Determine the (x, y) coordinate at the center of the cell enclosing the given text.  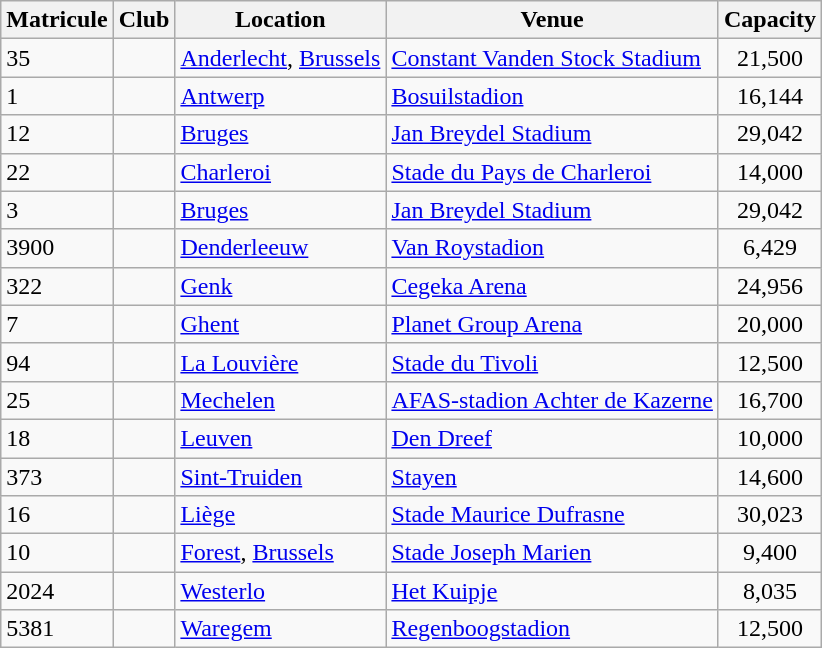
Stade Maurice Dufrasne (552, 515)
322 (57, 286)
Cegeka Arena (552, 286)
Den Dreef (552, 438)
Location (280, 20)
9,400 (770, 553)
Denderleeuw (280, 248)
Regenboogstadion (552, 629)
20,000 (770, 324)
AFAS-stadion Achter de Kazerne (552, 400)
Planet Group Arena (552, 324)
Ghent (280, 324)
Stade du Pays de Charleroi (552, 172)
21,500 (770, 58)
16 (57, 515)
6,429 (770, 248)
Westerlo (280, 591)
Stade du Tivoli (552, 362)
35 (57, 58)
Anderlecht, Brussels (280, 58)
Venue (552, 20)
25 (57, 400)
14,600 (770, 477)
Van Roystadion (552, 248)
18 (57, 438)
10 (57, 553)
Charleroi (280, 172)
30,023 (770, 515)
16,144 (770, 96)
94 (57, 362)
3 (57, 210)
Waregem (280, 629)
Stayen (552, 477)
373 (57, 477)
8,035 (770, 591)
16,700 (770, 400)
Antwerp (280, 96)
Bosuilstadion (552, 96)
Mechelen (280, 400)
Forest, Brussels (280, 553)
Matricule (57, 20)
1 (57, 96)
Stade Joseph Marien (552, 553)
14,000 (770, 172)
5381 (57, 629)
Club (144, 20)
Sint-Truiden (280, 477)
2024 (57, 591)
La Louvière (280, 362)
Capacity (770, 20)
Genk (280, 286)
12 (57, 134)
Leuven (280, 438)
10,000 (770, 438)
Het Kuipje (552, 591)
7 (57, 324)
Liège (280, 515)
3900 (57, 248)
Constant Vanden Stock Stadium (552, 58)
24,956 (770, 286)
22 (57, 172)
